Identify which cell holds the provided text, then report its (X, Y) central coordinate. 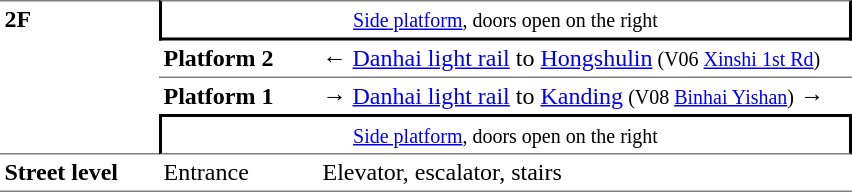
Elevator, escalator, stairs (585, 173)
Platform 1 (238, 96)
← Danhai light rail to Hongshulin (V06 Xinshi 1st Rd) (585, 59)
Entrance (238, 173)
2F (80, 77)
Street level (80, 173)
→ Danhai light rail to Kanding (V08 Binhai Yishan) → (585, 96)
Platform 2 (238, 59)
